Return (X, Y) of the center of cell containing provided text 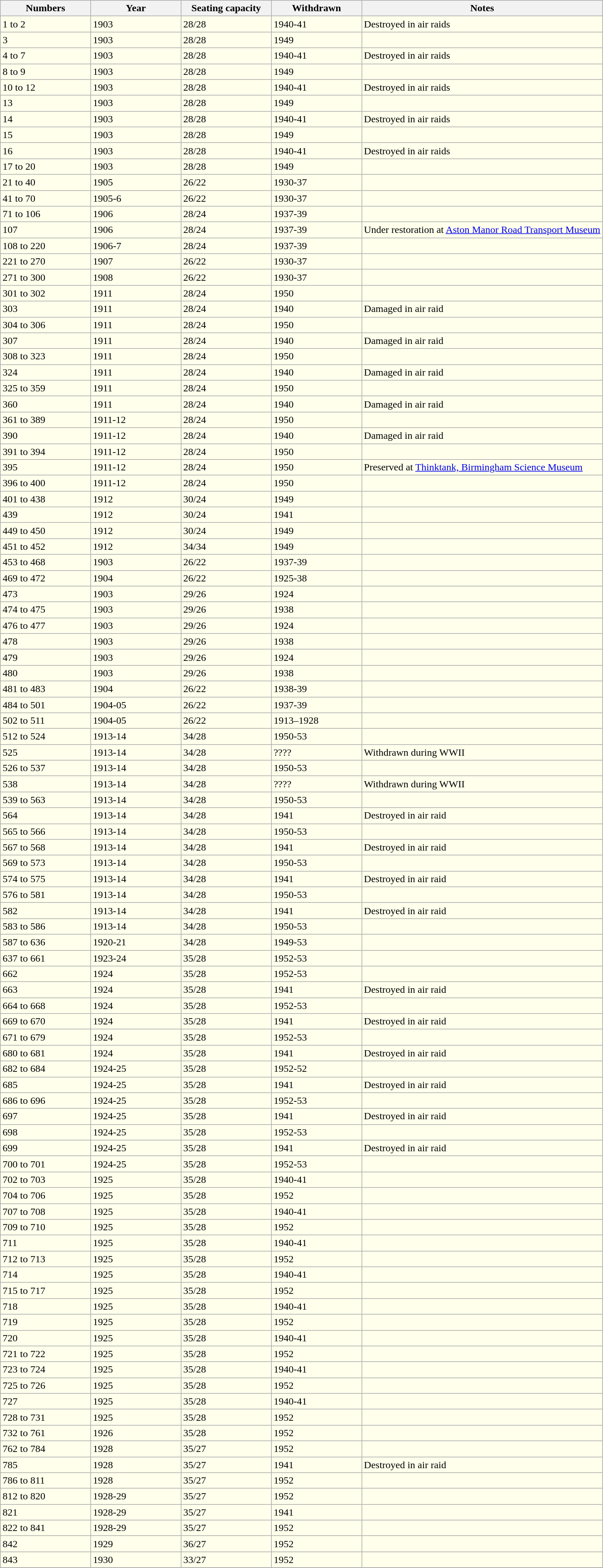
1938-39 (317, 689)
476 to 477 (46, 626)
1920-21 (135, 942)
680 to 681 (46, 1053)
1907 (135, 262)
671 to 679 (46, 1037)
567 to 568 (46, 847)
449 to 450 (46, 531)
479 (46, 657)
396 to 400 (46, 483)
762 to 784 (46, 1449)
512 to 524 (46, 737)
682 to 684 (46, 1069)
502 to 511 (46, 721)
725 to 726 (46, 1385)
301 to 302 (46, 293)
71 to 106 (46, 214)
583 to 586 (46, 926)
700 to 701 (46, 1164)
21 to 40 (46, 182)
715 to 717 (46, 1291)
574 to 575 (46, 879)
1913–1928 (317, 721)
662 (46, 974)
307 (46, 341)
637 to 661 (46, 958)
361 to 389 (46, 420)
390 (46, 435)
664 to 668 (46, 1006)
15 (46, 135)
702 to 703 (46, 1180)
565 to 566 (46, 831)
812 to 820 (46, 1496)
699 (46, 1148)
714 (46, 1275)
Preserved at Thinktank, Birmingham Science Museum (482, 467)
481 to 483 (46, 689)
1 to 2 (46, 24)
324 (46, 372)
539 to 563 (46, 800)
453 to 468 (46, 562)
582 (46, 910)
Withdrawn (317, 8)
1929 (135, 1544)
474 to 475 (46, 610)
Year (135, 8)
325 to 359 (46, 388)
480 (46, 673)
576 to 581 (46, 895)
36/27 (226, 1544)
728 to 731 (46, 1417)
8 to 9 (46, 72)
1926 (135, 1433)
Under restoration at Aston Manor Road Transport Museum (482, 230)
17 to 20 (46, 166)
685 (46, 1085)
711 (46, 1243)
439 (46, 515)
304 to 306 (46, 325)
4 to 7 (46, 56)
391 to 394 (46, 451)
822 to 841 (46, 1528)
41 to 70 (46, 198)
697 (46, 1116)
821 (46, 1512)
709 to 710 (46, 1227)
484 to 501 (46, 705)
663 (46, 990)
10 to 12 (46, 87)
698 (46, 1132)
719 (46, 1322)
525 (46, 752)
473 (46, 594)
14 (46, 119)
395 (46, 467)
308 to 323 (46, 356)
1949-53 (317, 942)
107 (46, 230)
3 (46, 40)
1906-7 (135, 246)
786 to 811 (46, 1481)
842 (46, 1544)
451 to 452 (46, 547)
1905-6 (135, 198)
721 to 722 (46, 1354)
669 to 670 (46, 1021)
Notes (482, 8)
360 (46, 404)
34/34 (226, 547)
271 to 300 (46, 277)
569 to 573 (46, 863)
1905 (135, 182)
16 (46, 151)
1930 (135, 1560)
108 to 220 (46, 246)
1923-24 (135, 958)
707 to 708 (46, 1212)
686 to 696 (46, 1101)
564 (46, 816)
843 (46, 1560)
727 (46, 1401)
Seating capacity (226, 8)
785 (46, 1464)
1925-38 (317, 578)
704 to 706 (46, 1195)
Numbers (46, 8)
1952-52 (317, 1069)
469 to 472 (46, 578)
723 to 724 (46, 1370)
720 (46, 1338)
587 to 636 (46, 942)
712 to 713 (46, 1259)
401 to 438 (46, 499)
13 (46, 103)
478 (46, 641)
718 (46, 1306)
221 to 270 (46, 262)
33/27 (226, 1560)
1908 (135, 277)
538 (46, 784)
732 to 761 (46, 1433)
303 (46, 309)
526 to 537 (46, 768)
